Determine the [X, Y] coordinate at the center of the cell enclosing the given text.  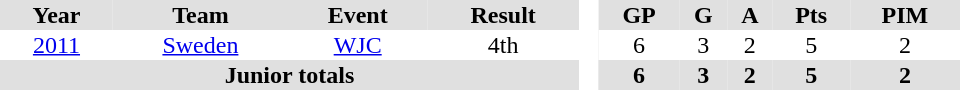
GP [639, 15]
Sweden [200, 45]
Team [200, 15]
4th [502, 45]
Junior totals [290, 75]
Year [56, 15]
G [703, 15]
WJC [358, 45]
PIM [905, 15]
Event [358, 15]
Result [502, 15]
A [750, 15]
Pts [811, 15]
2011 [56, 45]
